Determine the [x, y] coordinate at the center of the cell enclosing the given text.  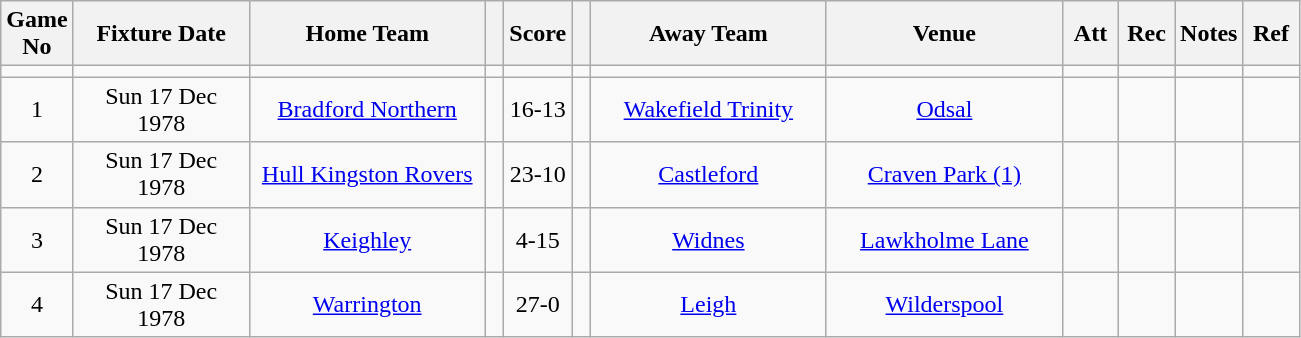
Lawkholme Lane [944, 240]
Notes [1209, 34]
Wakefield Trinity [708, 110]
Home Team [367, 34]
Away Team [708, 34]
Craven Park (1) [944, 174]
16-13 [538, 110]
1 [37, 110]
4 [37, 304]
Ref [1271, 34]
Att [1090, 34]
Game No [37, 34]
Bradford Northern [367, 110]
Rec [1147, 34]
Widnes [708, 240]
Keighley [367, 240]
Warrington [367, 304]
3 [37, 240]
4-15 [538, 240]
Wilderspool [944, 304]
Hull Kingston Rovers [367, 174]
2 [37, 174]
23-10 [538, 174]
Castleford [708, 174]
Fixture Date [161, 34]
Venue [944, 34]
Score [538, 34]
Leigh [708, 304]
Odsal [944, 110]
27-0 [538, 304]
